Capture the cell that displays the provided text and extract its (X, Y) central coordinate. 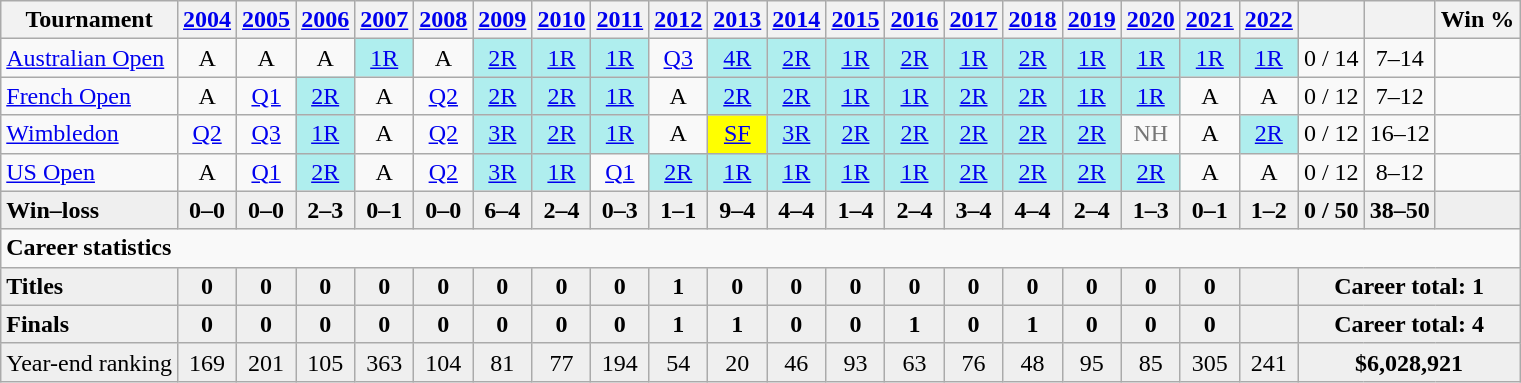
241 (1268, 362)
2017 (974, 20)
2008 (444, 20)
2019 (1092, 20)
2005 (266, 20)
2020 (1150, 20)
2015 (856, 20)
7–14 (1400, 58)
3–4 (974, 210)
1–2 (1268, 210)
305 (1210, 362)
Career statistics (760, 248)
9–4 (738, 210)
1–4 (856, 210)
16–12 (1400, 134)
Year-end ranking (90, 362)
63 (914, 362)
SF (738, 134)
2021 (1210, 20)
2014 (796, 20)
Titles (90, 286)
104 (444, 362)
20 (738, 362)
201 (266, 362)
Win % (1478, 20)
194 (620, 362)
95 (1092, 362)
8–12 (1400, 172)
0–3 (620, 210)
NH (1150, 134)
38–50 (1400, 210)
Career total: 4 (1408, 324)
85 (1150, 362)
77 (562, 362)
4R (738, 58)
105 (326, 362)
Tournament (90, 20)
54 (678, 362)
Wimbledon (90, 134)
48 (1032, 362)
Career total: 1 (1408, 286)
1–3 (1150, 210)
2018 (1032, 20)
169 (208, 362)
6–4 (502, 210)
2013 (738, 20)
2022 (1268, 20)
2012 (678, 20)
2007 (384, 20)
46 (796, 362)
2009 (502, 20)
7–12 (1400, 96)
$6,028,921 (1408, 362)
363 (384, 362)
2011 (620, 20)
2006 (326, 20)
2004 (208, 20)
Win–loss (90, 210)
76 (974, 362)
2016 (914, 20)
1–1 (678, 210)
0 / 50 (1331, 210)
US Open (90, 172)
81 (502, 362)
2–3 (326, 210)
93 (856, 362)
French Open (90, 96)
2010 (562, 20)
Australian Open (90, 58)
0 / 14 (1331, 58)
Finals (90, 324)
